Locate the cell with the specified text and output its [X, Y] center coordinate. 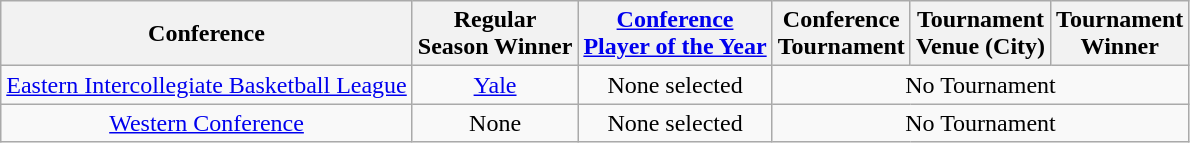
Regular Season Winner [495, 34]
Conference [207, 34]
Conference Tournament [841, 34]
Eastern Intercollegiate Basketball League [207, 85]
Tournament Venue (City) [980, 34]
Conference Player of the Year [675, 34]
None [495, 123]
Tournament Winner [1120, 34]
Western Conference [207, 123]
Yale [495, 85]
